Determine the (X, Y) coordinate at the center of the cell enclosing the given text.  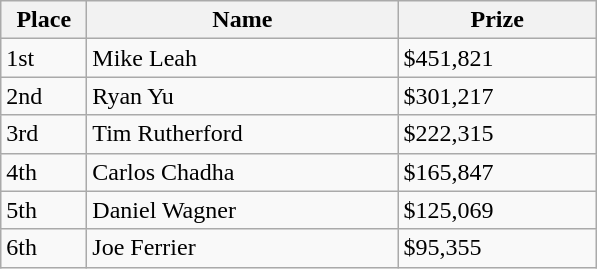
Prize (498, 20)
$95,355 (498, 248)
$222,315 (498, 134)
3rd (44, 134)
5th (44, 210)
Place (44, 20)
Joe Ferrier (242, 248)
$451,821 (498, 58)
1st (44, 58)
Tim Rutherford (242, 134)
Carlos Chadha (242, 172)
$165,847 (498, 172)
Mike Leah (242, 58)
$301,217 (498, 96)
4th (44, 172)
Ryan Yu (242, 96)
$125,069 (498, 210)
Daniel Wagner (242, 210)
2nd (44, 96)
6th (44, 248)
Name (242, 20)
